Extract the (x, y) coordinate from the center of the cell holding the provided text.  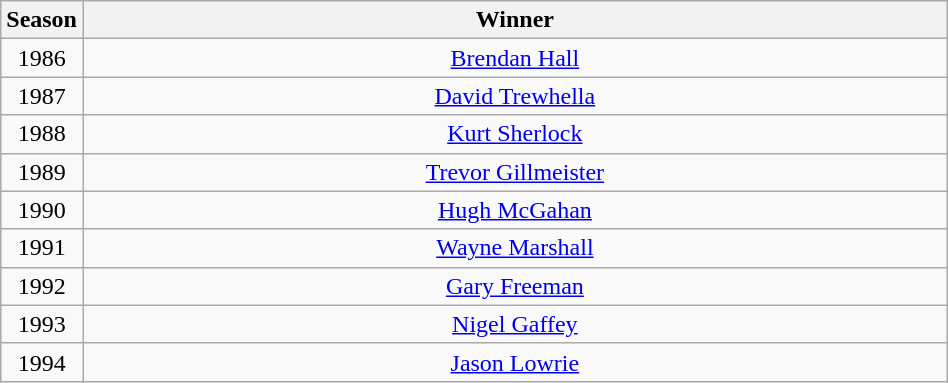
1991 (42, 248)
Nigel Gaffey (514, 324)
Winner (514, 20)
1987 (42, 96)
1988 (42, 134)
David Trewhella (514, 96)
Gary Freeman (514, 286)
1990 (42, 210)
1989 (42, 172)
1986 (42, 58)
Season (42, 20)
1993 (42, 324)
Kurt Sherlock (514, 134)
Brendan Hall (514, 58)
Trevor Gillmeister (514, 172)
Jason Lowrie (514, 362)
Wayne Marshall (514, 248)
1994 (42, 362)
Hugh McGahan (514, 210)
1992 (42, 286)
